Find where the given text appears and provide that cell's center as [x, y] coordinate. 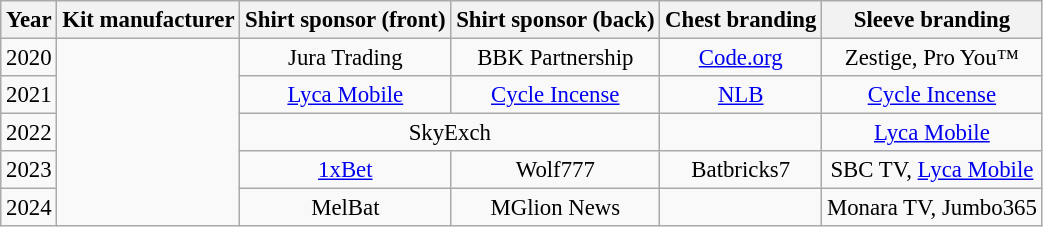
Sleeve branding [932, 20]
Jura Trading [346, 58]
Shirt sponsor (back) [556, 20]
SkyExch [450, 133]
BBK Partnership [556, 58]
Year [29, 20]
2020 [29, 58]
Wolf777 [556, 170]
Zestige, Pro You™ [932, 58]
2022 [29, 133]
2024 [29, 208]
Chest branding [741, 20]
Kit manufacturer [148, 20]
Batbricks7 [741, 170]
Shirt sponsor (front) [346, 20]
Monara TV, Jumbo365 [932, 208]
MGlion News [556, 208]
NLB [741, 95]
1xBet [346, 170]
2021 [29, 95]
SBC TV, Lyca Mobile [932, 170]
MelBat [346, 208]
Code.org [741, 58]
2023 [29, 170]
